Scan for the cell matching the given text and deliver its (x, y) coordinate at center. 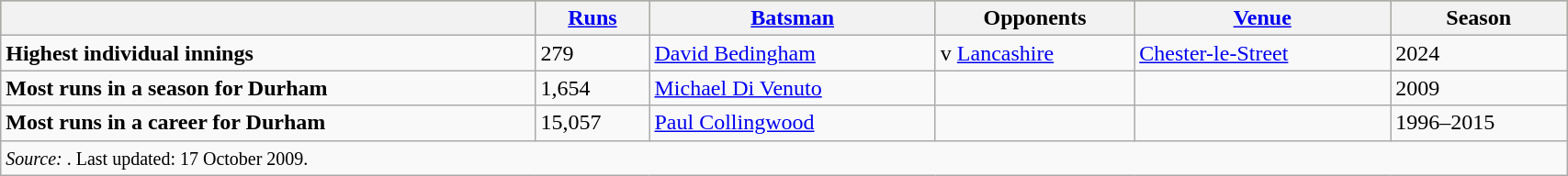
Paul Collingwood (792, 123)
Season (1479, 18)
Chester-le-Street (1262, 53)
Opponents (1034, 18)
Highest individual innings (268, 53)
2009 (1479, 88)
Source: . Last updated: 17 October 2009. (784, 158)
Batsman (792, 18)
Michael Di Venuto (792, 88)
2024 (1479, 53)
15,057 (592, 123)
Runs (592, 18)
David Bedingham (792, 53)
v Lancashire (1034, 53)
Most runs in a career for Durham (268, 123)
279 (592, 53)
Most runs in a season for Durham (268, 88)
1,654 (592, 88)
1996–2015 (1479, 123)
Venue (1262, 18)
